Determine the [X, Y] coordinate at the center of the cell enclosing the given text.  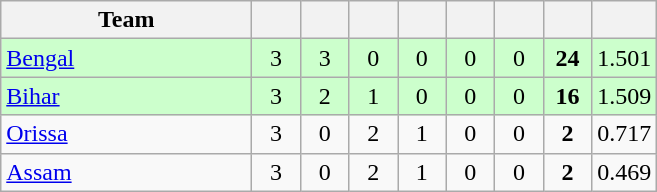
16 [568, 96]
Assam [126, 172]
Bengal [126, 58]
1.509 [624, 96]
Bihar [126, 96]
0.469 [624, 172]
Orissa [126, 134]
1.501 [624, 58]
Team [126, 20]
24 [568, 58]
0.717 [624, 134]
